Pinpoint the cell where the given text exists, returning its (X, Y) midpoint coordinate. 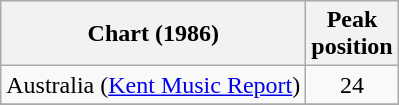
24 (352, 85)
Chart (1986) (154, 34)
Australia (Kent Music Report) (154, 85)
Peakposition (352, 34)
